Search for the cell housing the specified text and yield its (X, Y) center coordinate. 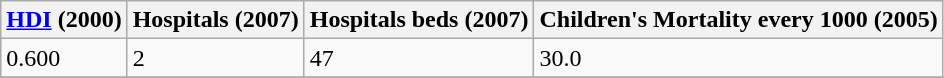
30.0 (738, 58)
HDI (2000) (64, 20)
47 (419, 58)
Hospitals beds (2007) (419, 20)
0.600 (64, 58)
Hospitals (2007) (216, 20)
2 (216, 58)
Children's Mortality every 1000 (2005) (738, 20)
